For the text-containing cell, return its midpoint in (X, Y) coordinate format. 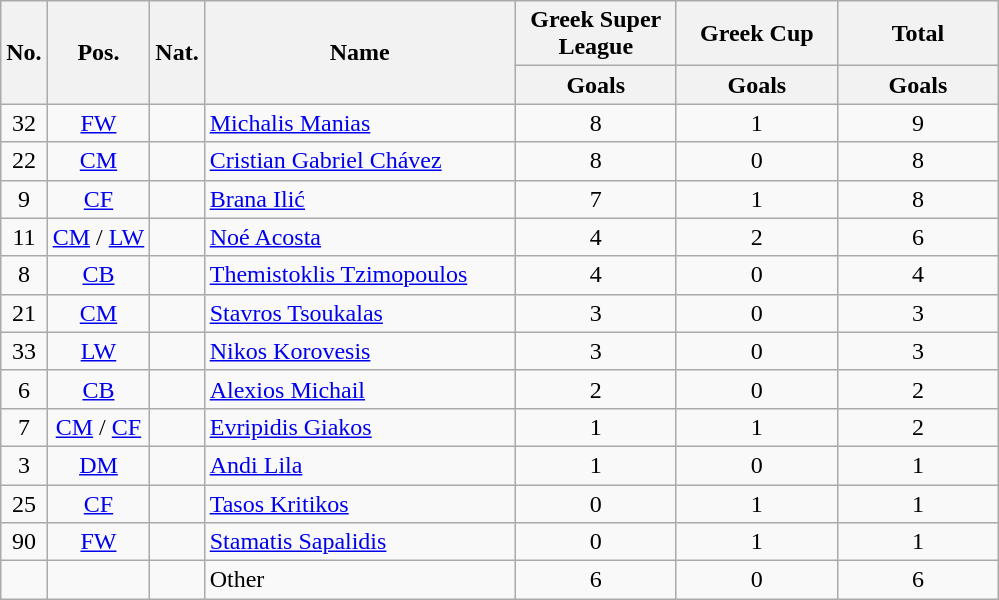
DM (98, 465)
No. (24, 52)
33 (24, 351)
25 (24, 503)
Stamatis Sapalidis (360, 542)
Brana Ilić (360, 199)
Andi Lila (360, 465)
Pos. (98, 52)
Themistoklis Tzimopoulos (360, 275)
32 (24, 123)
Tasos Kritikos (360, 503)
Nat. (177, 52)
Michalis Manias (360, 123)
Cristian Gabriel Chávez (360, 161)
21 (24, 313)
CM / LW (98, 237)
Stavros Tsoukalas (360, 313)
Evripidis Giakos (360, 427)
Noé Acosta (360, 237)
Total (918, 34)
22 (24, 161)
Greek Cup (756, 34)
Other (360, 580)
90 (24, 542)
CM / CF (98, 427)
LW (98, 351)
Nikos Korovesis (360, 351)
Greek Super League (596, 34)
Name (360, 52)
Alexios Michail (360, 389)
11 (24, 237)
